Determine the [x, y] coordinate at the center of the cell enclosing the given text.  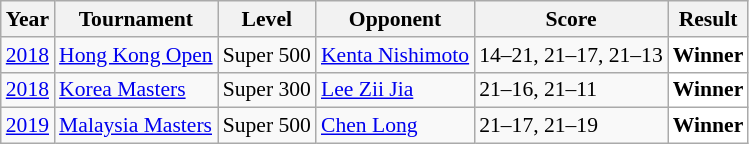
Lee Zii Jia [395, 90]
Malaysia Masters [136, 126]
Result [708, 19]
21–17, 21–19 [571, 126]
Opponent [395, 19]
Score [571, 19]
Level [267, 19]
14–21, 21–17, 21–13 [571, 55]
Year [28, 19]
21–16, 21–11 [571, 90]
Chen Long [395, 126]
Super 300 [267, 90]
Hong Kong Open [136, 55]
Tournament [136, 19]
Korea Masters [136, 90]
Kenta Nishimoto [395, 55]
2019 [28, 126]
